Extract the [x, y] coordinate from the center of the cell holding the provided text.  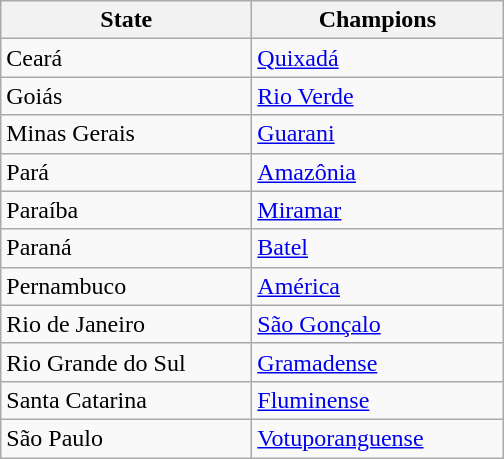
Rio de Janeiro [126, 324]
Champions [378, 20]
Paraná [126, 248]
State [126, 20]
Batel [378, 248]
Ceará [126, 58]
Guarani [378, 134]
Paraíba [126, 210]
Votuporanguense [378, 438]
Fluminense [378, 400]
Goiás [126, 96]
Amazônia [378, 172]
Rio Verde [378, 96]
Rio Grande do Sul [126, 362]
São Paulo [126, 438]
Santa Catarina [126, 400]
Miramar [378, 210]
Pará [126, 172]
São Gonçalo [378, 324]
Quixadá [378, 58]
Pernambuco [126, 286]
América [378, 286]
Gramadense [378, 362]
Minas Gerais [126, 134]
